Extract the [X, Y] coordinate from the center of the cell holding the provided text.  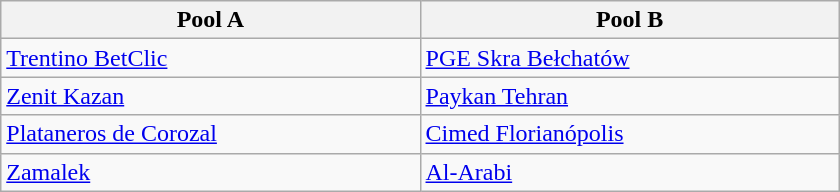
Pool B [630, 20]
Zamalek [210, 172]
Paykan Tehran [630, 96]
PGE Skra Bełchatów [630, 58]
Plataneros de Corozal [210, 134]
Pool A [210, 20]
Cimed Florianópolis [630, 134]
Al-Arabi [630, 172]
Trentino BetClic [210, 58]
Zenit Kazan [210, 96]
